Locate the cell with the specified text and output its [x, y] center coordinate. 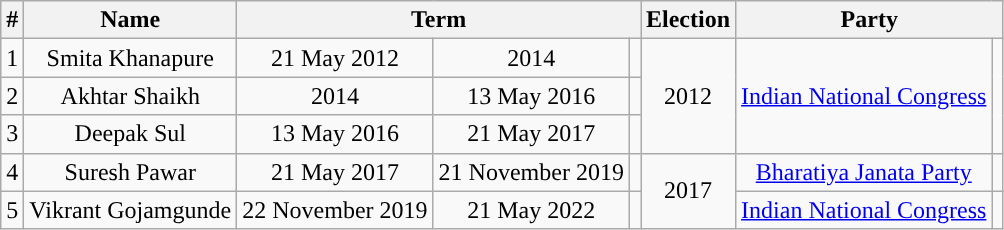
2 [12, 96]
# [12, 20]
1 [12, 58]
21 May 2012 [335, 58]
2012 [688, 96]
Term [439, 20]
Suresh Pawar [130, 172]
2017 [688, 191]
Smita Khanapure [130, 58]
Akhtar Shaikh [130, 96]
4 [12, 172]
Vikrant Gojamgunde [130, 210]
5 [12, 210]
Bharatiya Janata Party [864, 172]
Deepak Sul [130, 134]
Party [870, 20]
3 [12, 134]
Name [130, 20]
22 November 2019 [335, 210]
21 November 2019 [531, 172]
21 May 2022 [531, 210]
Election [688, 20]
